Return (x, y) of the center of cell containing provided text 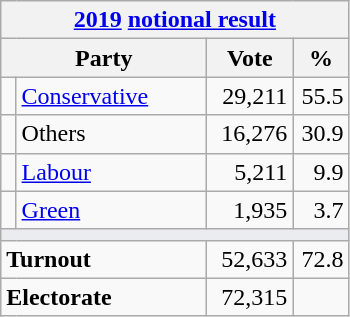
5,211 (250, 172)
3.7 (321, 210)
30.9 (321, 134)
Electorate (104, 297)
Green (112, 210)
16,276 (250, 134)
72.8 (321, 259)
1,935 (250, 210)
Conservative (112, 96)
2019 notional result (175, 20)
55.5 (321, 96)
Others (112, 134)
29,211 (250, 96)
Labour (112, 172)
Turnout (104, 259)
52,633 (250, 259)
9.9 (321, 172)
72,315 (250, 297)
Party (104, 58)
% (321, 58)
Vote (250, 58)
